Determine the [X, Y] coordinate at the center of the cell enclosing the given text.  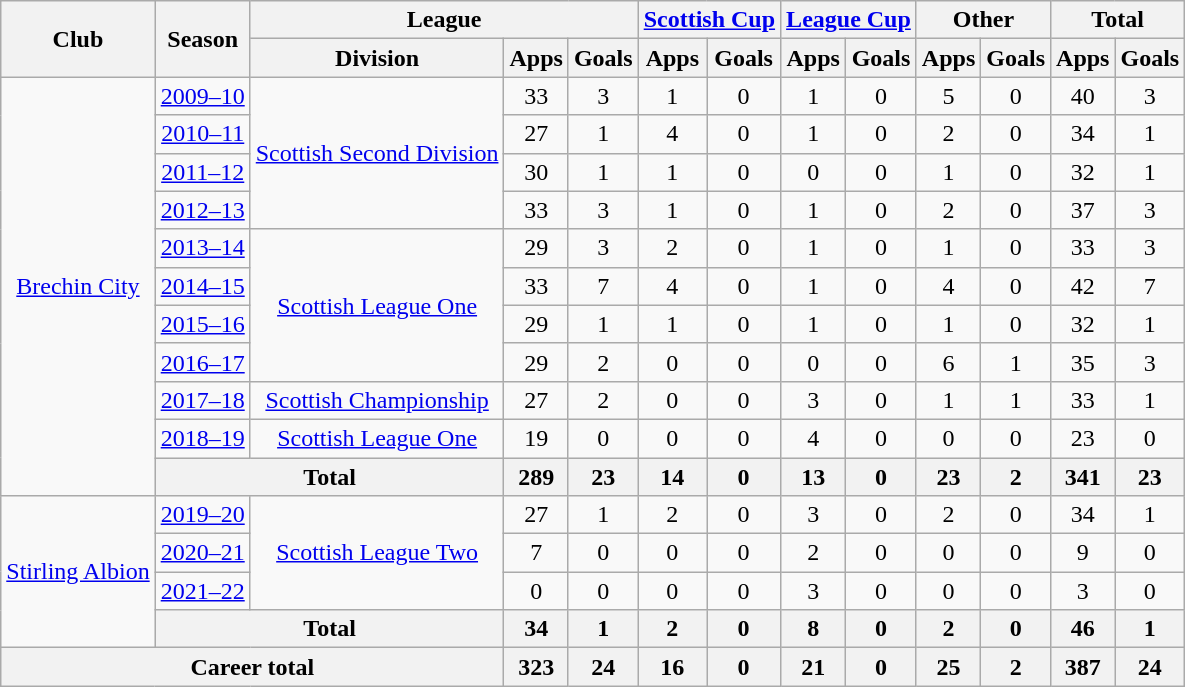
Scottish Second Division [377, 153]
2010–11 [202, 134]
323 [536, 667]
League [444, 20]
19 [536, 438]
25 [948, 667]
Stirling Albion [78, 572]
2020–21 [202, 553]
Club [78, 39]
Other [983, 20]
2012–13 [202, 210]
2021–22 [202, 591]
2015–16 [202, 324]
2019–20 [202, 515]
Career total [252, 667]
21 [814, 667]
16 [672, 667]
341 [1083, 477]
387 [1083, 667]
League Cup [849, 20]
Brechin City [78, 286]
2014–15 [202, 286]
6 [948, 362]
Scottish League Two [377, 553]
37 [1083, 210]
13 [814, 477]
Division [377, 58]
Season [202, 39]
9 [1083, 553]
5 [948, 96]
8 [814, 629]
2018–19 [202, 438]
46 [1083, 629]
14 [672, 477]
2017–18 [202, 400]
Scottish Cup [709, 20]
30 [536, 172]
35 [1083, 362]
289 [536, 477]
2016–17 [202, 362]
2009–10 [202, 96]
40 [1083, 96]
Scottish Championship [377, 400]
2011–12 [202, 172]
2013–14 [202, 248]
42 [1083, 286]
